Detect which cell encompasses the target text, then output its [x, y] center coordinate. 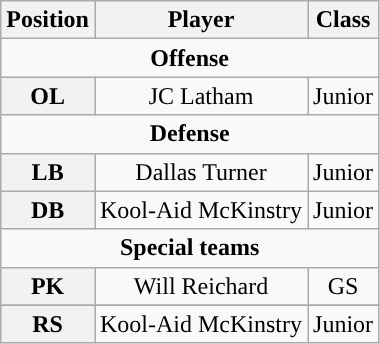
OL [48, 96]
LB [48, 172]
Class [344, 20]
Special teams [190, 248]
Dallas Turner [200, 172]
DB [48, 210]
Defense [190, 134]
Position [48, 20]
Player [200, 20]
PK [48, 286]
Offense [190, 58]
RS [48, 324]
GS [344, 286]
Will Reichard [200, 286]
JC Latham [200, 96]
